Identify which cell holds the provided text, then report its (x, y) central coordinate. 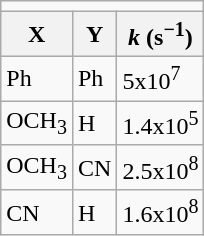
k (s−1) (160, 34)
2.5x108 (160, 168)
1.4x105 (160, 124)
5x107 (160, 78)
X (37, 34)
Y (94, 34)
1.6x108 (160, 212)
